Detect which cell encompasses the target text, then output its [x, y] center coordinate. 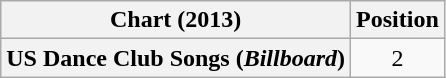
US Dance Club Songs (Billboard) [176, 58]
2 [398, 58]
Chart (2013) [176, 20]
Position [398, 20]
